Search for the cell housing the specified text and yield its [x, y] center coordinate. 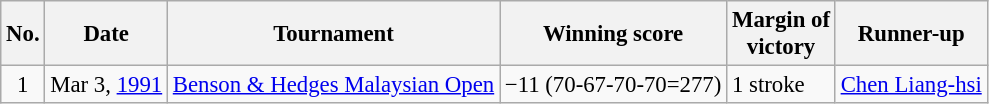
1 stroke [782, 85]
Margin ofvictory [782, 34]
Chen Liang-hsi [911, 85]
Winning score [614, 34]
1 [23, 85]
−11 (70-67-70-70=277) [614, 85]
Date [106, 34]
Mar 3, 1991 [106, 85]
Tournament [333, 34]
Runner-up [911, 34]
Benson & Hedges Malaysian Open [333, 85]
No. [23, 34]
